Detect which cell encompasses the target text, then output its [X, Y] center coordinate. 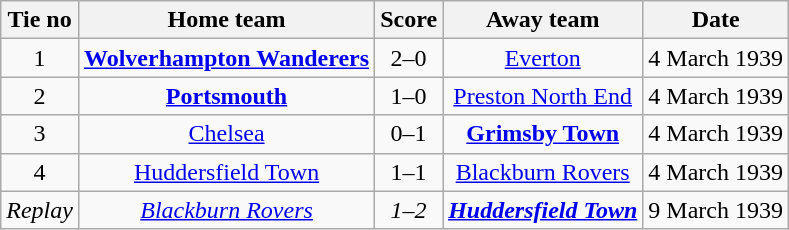
3 [40, 134]
Wolverhampton Wanderers [226, 58]
2 [40, 96]
Chelsea [226, 134]
Portsmouth [226, 96]
Score [409, 20]
Grimsby Town [543, 134]
Replay [40, 210]
1–2 [409, 210]
Home team [226, 20]
Everton [543, 58]
1–1 [409, 172]
Preston North End [543, 96]
1–0 [409, 96]
0–1 [409, 134]
1 [40, 58]
Tie no [40, 20]
Date [716, 20]
Away team [543, 20]
2–0 [409, 58]
4 [40, 172]
9 March 1939 [716, 210]
